Determine the [x, y] coordinate at the center of the cell enclosing the given text.  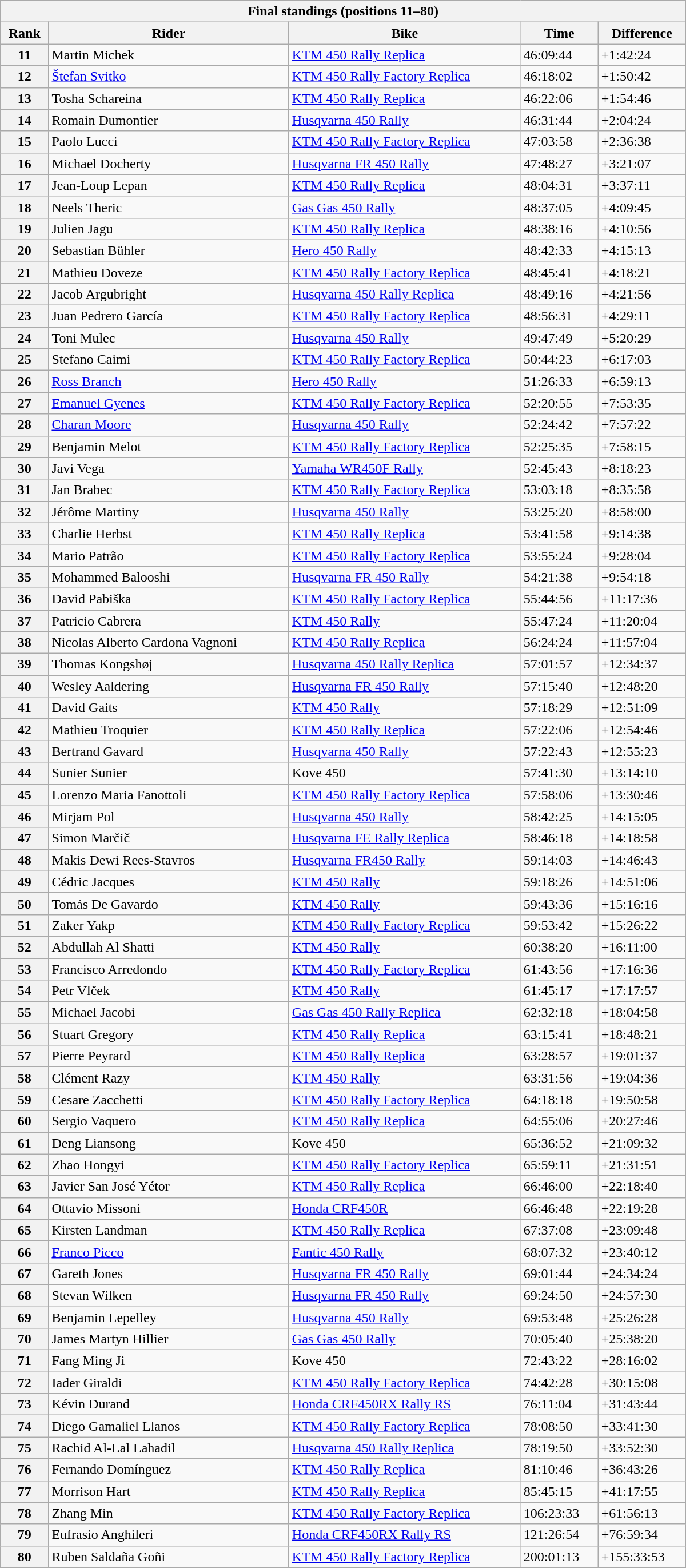
Yamaha WR450F Rally [405, 468]
+13:14:10 [641, 773]
56 [25, 1034]
+15:26:22 [641, 925]
Clément Razy [169, 1078]
25 [25, 360]
15 [25, 142]
Gareth Jones [169, 1273]
46 [25, 817]
Toni Mulec [169, 338]
Abdullah Al Shatti [169, 947]
57:22:06 [559, 730]
Juan Pedrero García [169, 316]
+13:30:46 [641, 795]
63 [25, 1187]
Julien Jagu [169, 229]
52:25:35 [559, 447]
Fang Ming Ji [169, 1361]
85:45:15 [559, 1491]
26 [25, 381]
+33:41:30 [641, 1426]
53:41:58 [559, 534]
+11:57:04 [641, 643]
+15:16:16 [641, 904]
61:43:56 [559, 969]
Bertrand Gavard [169, 751]
Mario Patrão [169, 555]
62:32:18 [559, 1013]
+14:15:05 [641, 817]
50 [25, 904]
46:18:02 [559, 77]
Ruben Saldaña Goñi [169, 1557]
70 [25, 1339]
34 [25, 555]
64 [25, 1208]
Stuart Gregory [169, 1034]
200:01:13 [559, 1557]
19 [25, 229]
Lorenzo Maria Fanottoli [169, 795]
Michael Jacobi [169, 1013]
Jérôme Martiny [169, 512]
Štefan Svitko [169, 77]
46:09:44 [559, 55]
28 [25, 425]
55:47:24 [559, 620]
Gas Gas 450 Rally Replica [405, 1013]
Emanuel Gyenes [169, 403]
Kévin Durand [169, 1404]
30 [25, 468]
57:58:06 [559, 795]
17 [25, 185]
Nicolas Alberto Cardona Vagnoni [169, 643]
Honda CRF450R [405, 1208]
Petr Vlček [169, 991]
57:22:43 [559, 751]
61:45:17 [559, 991]
+1:42:24 [641, 55]
Fantic 450 Rally [405, 1252]
72 [25, 1383]
+3:21:07 [641, 164]
Thomas Kongshøj [169, 664]
66 [25, 1252]
64:55:06 [559, 1121]
+30:15:08 [641, 1383]
48:37:05 [559, 207]
75 [25, 1448]
78:19:50 [559, 1448]
+33:52:30 [641, 1448]
Rachid Al-Lal Lahadil [169, 1448]
51 [25, 925]
+19:01:37 [641, 1056]
Cédric Jacques [169, 882]
67:37:08 [559, 1230]
+25:38:20 [641, 1339]
+12:48:20 [641, 686]
65 [25, 1230]
51:26:33 [559, 381]
Patricio Cabrera [169, 620]
+14:51:06 [641, 882]
80 [25, 1557]
+41:17:55 [641, 1491]
57 [25, 1056]
54:21:38 [559, 577]
32 [25, 512]
+5:20:29 [641, 338]
+4:10:56 [641, 229]
+25:26:28 [641, 1317]
+21:09:32 [641, 1143]
Benjamin Melot [169, 447]
+12:34:37 [641, 664]
Tomás De Gavardo [169, 904]
16 [25, 164]
46:22:06 [559, 98]
+3:37:11 [641, 185]
13 [25, 98]
41 [25, 708]
66:46:00 [559, 1187]
+17:17:57 [641, 991]
60:38:20 [559, 947]
Wesley Aaldering [169, 686]
64:18:18 [559, 1100]
Rider [169, 33]
Michael Docherty [169, 164]
+9:28:04 [641, 555]
+22:19:28 [641, 1208]
Cesare Zacchetti [169, 1100]
+36:43:26 [641, 1470]
+21:31:51 [641, 1165]
Diego Gamaliel Llanos [169, 1426]
59:18:26 [559, 882]
Tosha Schareina [169, 98]
60 [25, 1121]
52:45:43 [559, 468]
73 [25, 1404]
20 [25, 250]
+4:21:56 [641, 295]
Mohammed Balooshi [169, 577]
58 [25, 1078]
+19:50:58 [641, 1100]
+7:57:22 [641, 425]
65:59:11 [559, 1165]
+12:51:09 [641, 708]
Simon Marčič [169, 838]
+9:14:38 [641, 534]
68:07:32 [559, 1252]
Ross Branch [169, 381]
+7:58:15 [641, 447]
59 [25, 1100]
70:05:40 [559, 1339]
Ottavio Missoni [169, 1208]
David Pabiška [169, 599]
+18:04:58 [641, 1013]
David Gaits [169, 708]
+11:20:04 [641, 620]
74 [25, 1426]
36 [25, 599]
67 [25, 1273]
48:49:16 [559, 295]
35 [25, 577]
Jacob Argubright [169, 295]
+12:55:23 [641, 751]
53:25:20 [559, 512]
+23:09:48 [641, 1230]
57:01:57 [559, 664]
42 [25, 730]
77 [25, 1491]
81:10:46 [559, 1470]
Sergio Vaquero [169, 1121]
69:24:50 [559, 1295]
53:55:24 [559, 555]
49:47:49 [559, 338]
54 [25, 991]
+2:36:38 [641, 142]
46:31:44 [559, 120]
Sebastian Bühler [169, 250]
58:46:18 [559, 838]
59:43:36 [559, 904]
Time [559, 33]
53 [25, 969]
Sunier Sunier [169, 773]
21 [25, 273]
Charlie Herbst [169, 534]
40 [25, 686]
63:28:57 [559, 1056]
57:18:29 [559, 708]
Makis Dewi Rees-Stavros [169, 860]
Javier San José Yétor [169, 1187]
+19:04:36 [641, 1078]
47:03:58 [559, 142]
+8:35:58 [641, 490]
48:56:31 [559, 316]
45 [25, 795]
+24:57:30 [641, 1295]
Neels Theric [169, 207]
69:01:44 [559, 1273]
76:11:04 [559, 1404]
14 [25, 120]
+6:59:13 [641, 381]
31 [25, 490]
53:03:18 [559, 490]
+76:59:34 [641, 1535]
69:53:48 [559, 1317]
Franco Picco [169, 1252]
55:44:56 [559, 599]
27 [25, 403]
47 [25, 838]
+23:40:12 [641, 1252]
52:20:55 [559, 403]
Stevan Wilken [169, 1295]
+9:54:18 [641, 577]
Francisco Arredondo [169, 969]
Difference [641, 33]
22 [25, 295]
Jan Brabec [169, 490]
63:15:41 [559, 1034]
+12:54:46 [641, 730]
Jean-Loup Lepan [169, 185]
52 [25, 947]
106:23:33 [559, 1513]
59:53:42 [559, 925]
+155:33:53 [641, 1557]
63:31:56 [559, 1078]
74:42:28 [559, 1383]
+8:58:00 [641, 512]
44 [25, 773]
+20:27:46 [641, 1121]
+24:34:24 [641, 1273]
+1:50:42 [641, 77]
68 [25, 1295]
50:44:23 [559, 360]
65:36:52 [559, 1143]
Zhang Min [169, 1513]
69 [25, 1317]
+6:17:03 [641, 360]
Romain Dumontier [169, 120]
48:04:31 [559, 185]
72:43:22 [559, 1361]
62 [25, 1165]
+4:09:45 [641, 207]
24 [25, 338]
Stefano Caimi [169, 360]
49 [25, 882]
38 [25, 643]
48:42:33 [559, 250]
58:42:25 [559, 817]
Pierre Peyrard [169, 1056]
Javi Vega [169, 468]
39 [25, 664]
18 [25, 207]
+4:18:21 [641, 273]
78:08:50 [559, 1426]
Martin Michek [169, 55]
James Martyn Hillier [169, 1339]
79 [25, 1535]
+4:15:13 [641, 250]
+4:29:11 [641, 316]
47:48:27 [559, 164]
Husqvarna FE Rally Replica [405, 838]
+14:18:58 [641, 838]
Husqvarna FR450 Rally [405, 860]
29 [25, 447]
+31:43:44 [641, 1404]
48:45:41 [559, 273]
+61:56:13 [641, 1513]
Zaker Yakp [169, 925]
+14:46:43 [641, 860]
Final standings (positions 11–80) [343, 11]
Zhao Hongyi [169, 1165]
57:15:40 [559, 686]
71 [25, 1361]
+16:11:00 [641, 947]
+7:53:35 [641, 403]
+17:16:36 [641, 969]
78 [25, 1513]
+8:18:23 [641, 468]
Paolo Lucci [169, 142]
57:41:30 [559, 773]
Morrison Hart [169, 1491]
Bike [405, 33]
43 [25, 751]
121:26:54 [559, 1535]
33 [25, 534]
55 [25, 1013]
+2:04:24 [641, 120]
+28:16:02 [641, 1361]
Benjamin Lepelley [169, 1317]
61 [25, 1143]
37 [25, 620]
Kirsten Landman [169, 1230]
76 [25, 1470]
52:24:42 [559, 425]
Charan Moore [169, 425]
+18:48:21 [641, 1034]
12 [25, 77]
Eufrasio Anghileri [169, 1535]
59:14:03 [559, 860]
23 [25, 316]
56:24:24 [559, 643]
+1:54:46 [641, 98]
Rank [25, 33]
66:46:48 [559, 1208]
48 [25, 860]
Fernando Domínguez [169, 1470]
48:38:16 [559, 229]
Mathieu Troquier [169, 730]
Mathieu Doveze [169, 273]
11 [25, 55]
Deng Liansong [169, 1143]
Iader Giraldi [169, 1383]
+11:17:36 [641, 599]
Mirjam Pol [169, 817]
+22:18:40 [641, 1187]
